Pinpoint the cell where the given text exists, returning its [X, Y] midpoint coordinate. 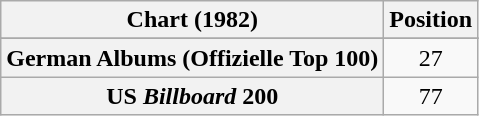
Chart (1982) [192, 20]
77 [431, 96]
German Albums (Offizielle Top 100) [192, 58]
Position [431, 20]
27 [431, 58]
US Billboard 200 [192, 96]
